Return the (x, y) coordinate for the center point of the cell that contains the specified text.  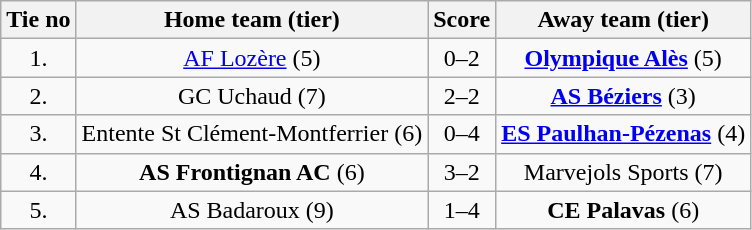
4. (38, 172)
3–2 (462, 172)
AS Frontignan AC (6) (252, 172)
5. (38, 210)
Away team (tier) (624, 20)
Entente St Clément-Montferrier (6) (252, 134)
AF Lozère (5) (252, 58)
0–2 (462, 58)
AS Badaroux (9) (252, 210)
1–4 (462, 210)
1. (38, 58)
Marvejols Sports (7) (624, 172)
AS Béziers (3) (624, 96)
Tie no (38, 20)
2. (38, 96)
0–4 (462, 134)
CE Palavas (6) (624, 210)
3. (38, 134)
Home team (tier) (252, 20)
Score (462, 20)
2–2 (462, 96)
ES Paulhan-Pézenas (4) (624, 134)
Olympique Alès (5) (624, 58)
GC Uchaud (7) (252, 96)
